Search for the cell housing the specified text and yield its (x, y) center coordinate. 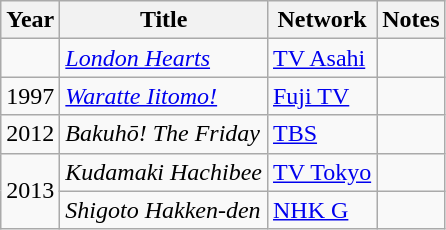
TV Tokyo (322, 172)
Title (164, 20)
Bakuhō! The Friday (164, 134)
NHK G (322, 210)
1997 (30, 96)
Notes (411, 20)
TBS (322, 134)
Kudamaki Hachibee (164, 172)
2012 (30, 134)
Year (30, 20)
Network (322, 20)
Fuji TV (322, 96)
Waratte Iitomo! (164, 96)
TV Asahi (322, 58)
2013 (30, 191)
London Hearts (164, 58)
Shigoto Hakken-den (164, 210)
